Return the (X, Y) coordinate for the center point of the cell that contains the specified text.  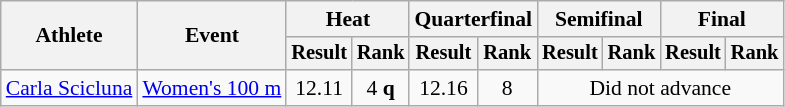
Carla Scicluna (70, 88)
4 q (381, 88)
12.11 (319, 88)
Event (212, 36)
Heat (348, 19)
Did not advance (660, 88)
8 (507, 88)
12.16 (443, 88)
Athlete (70, 36)
Women's 100 m (212, 88)
Quarterfinal (473, 19)
Final (722, 19)
Semifinal (598, 19)
